Locate the cell with the specified text and output its (x, y) center coordinate. 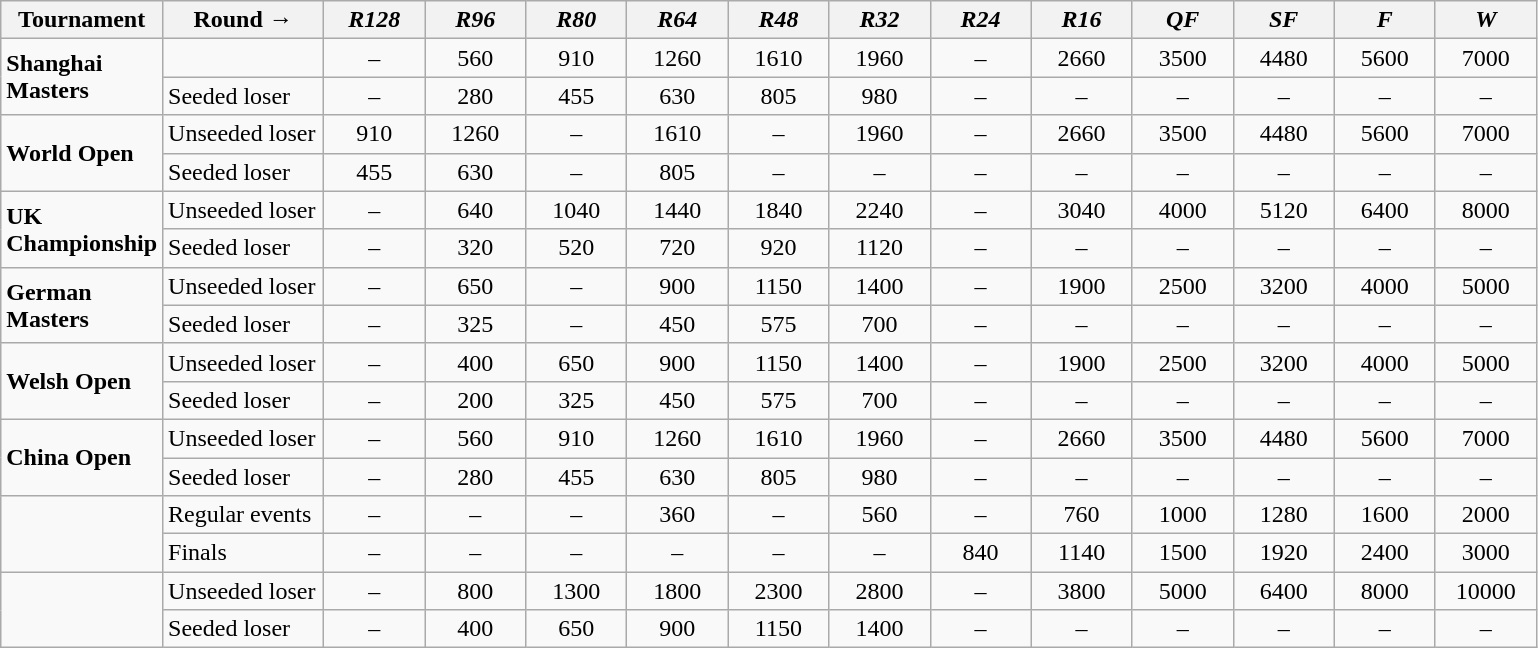
1440 (678, 210)
1280 (1284, 515)
720 (678, 248)
200 (476, 400)
R16 (1082, 20)
R80 (576, 20)
1800 (678, 591)
2240 (880, 210)
R32 (880, 20)
1300 (576, 591)
760 (1082, 515)
R64 (678, 20)
640 (476, 210)
1140 (1082, 553)
R48 (778, 20)
3040 (1082, 210)
360 (678, 515)
520 (576, 248)
Welsh Open (82, 381)
2800 (880, 591)
Shanghai Masters (82, 77)
1600 (1384, 515)
3800 (1082, 591)
R128 (374, 20)
2400 (1384, 553)
German Masters (82, 305)
1040 (576, 210)
China Open (82, 457)
F (1384, 20)
5120 (1284, 210)
3000 (1486, 553)
Round → (244, 20)
1000 (1182, 515)
UK Championship (82, 229)
Regular events (244, 515)
2000 (1486, 515)
World Open (82, 153)
920 (778, 248)
Tournament (82, 20)
QF (1182, 20)
800 (476, 591)
Finals (244, 553)
R24 (980, 20)
840 (980, 553)
R96 (476, 20)
1120 (880, 248)
1500 (1182, 553)
1840 (778, 210)
320 (476, 248)
SF (1284, 20)
1920 (1284, 553)
2300 (778, 591)
10000 (1486, 591)
W (1486, 20)
